Determine the (x, y) coordinate at the center of the cell enclosing the given text.  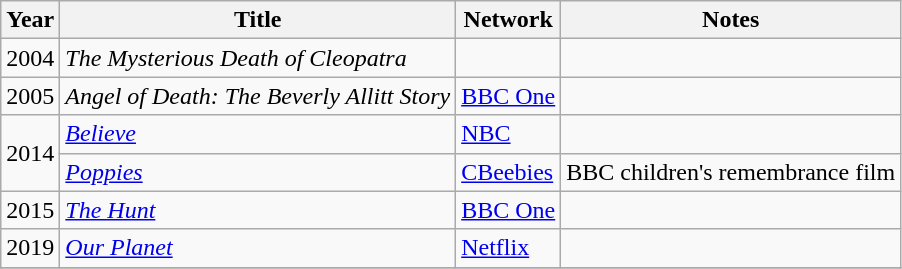
2004 (30, 58)
Notes (731, 20)
Our Planet (258, 248)
Netflix (508, 248)
2005 (30, 96)
Believe (258, 134)
The Mysterious Death of Cleopatra (258, 58)
2015 (30, 210)
NBC (508, 134)
Angel of Death: The Beverly Allitt Story (258, 96)
BBC children's remembrance film (731, 172)
CBeebies (508, 172)
The Hunt (258, 210)
2014 (30, 153)
2019 (30, 248)
Year (30, 20)
Title (258, 20)
Poppies (258, 172)
Network (508, 20)
